Extract the (X, Y) coordinate from the center of the cell holding the provided text.  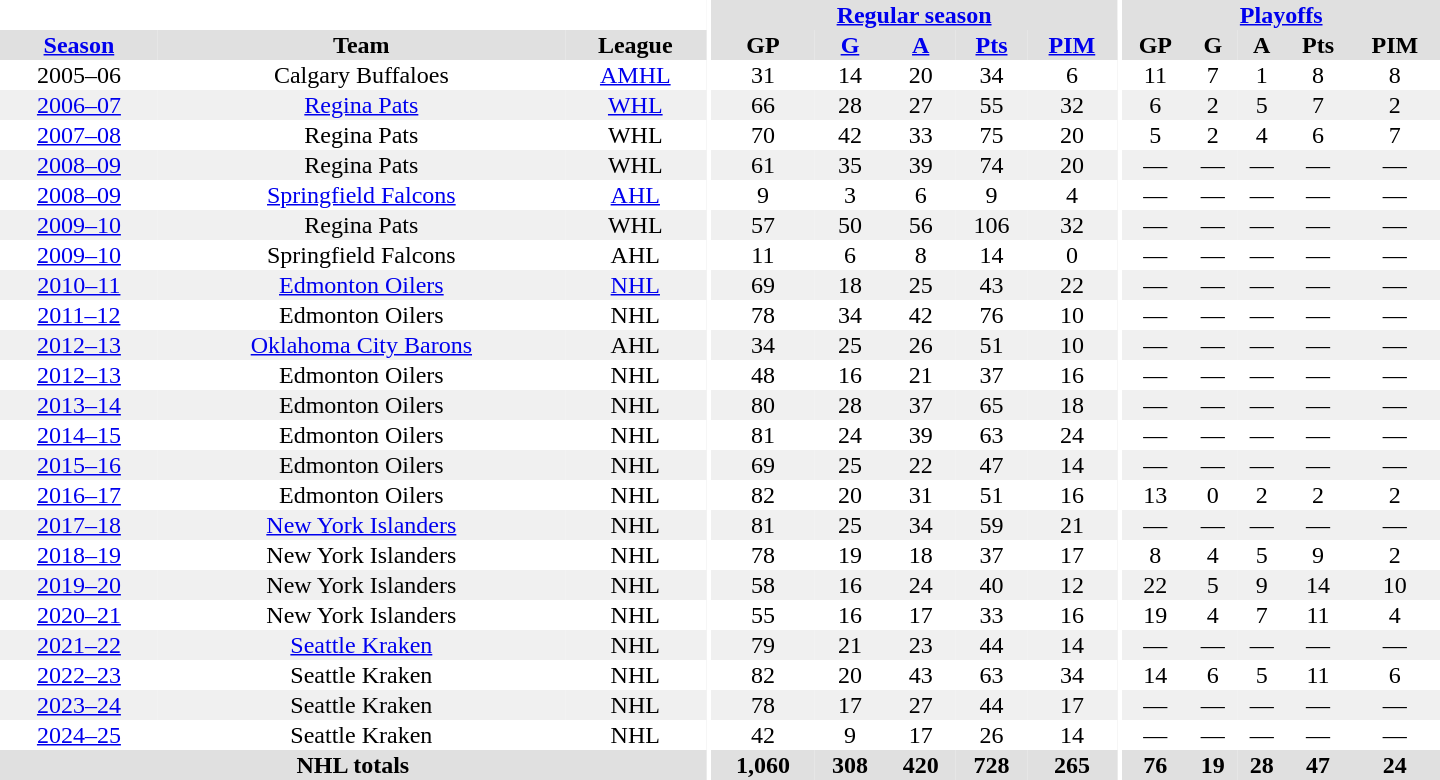
12 (1072, 585)
2013–14 (79, 405)
Oklahoma City Barons (362, 345)
2010–11 (79, 285)
265 (1072, 765)
65 (992, 405)
Playoffs (1281, 15)
Season (79, 45)
2011–12 (79, 315)
2017–18 (79, 525)
2015–16 (79, 465)
2019–20 (79, 585)
80 (762, 405)
3 (850, 195)
79 (762, 645)
2014–15 (79, 435)
50 (850, 225)
2021–22 (79, 645)
74 (992, 165)
2007–08 (79, 135)
AMHL (636, 75)
2023–24 (79, 705)
35 (850, 165)
59 (992, 525)
58 (762, 585)
2005–06 (79, 75)
2022–23 (79, 675)
75 (992, 135)
2018–19 (79, 555)
48 (762, 375)
Team (362, 45)
728 (992, 765)
57 (762, 225)
Regular season (914, 15)
66 (762, 105)
1,060 (762, 765)
2024–25 (79, 735)
Calgary Buffaloes (362, 75)
61 (762, 165)
106 (992, 225)
420 (920, 765)
70 (762, 135)
23 (920, 645)
40 (992, 585)
2020–21 (79, 615)
League (636, 45)
1 (1262, 75)
2016–17 (79, 495)
2006–07 (79, 105)
56 (920, 225)
13 (1155, 495)
308 (850, 765)
NHL totals (353, 765)
